Search for the cell housing the specified text and yield its (X, Y) center coordinate. 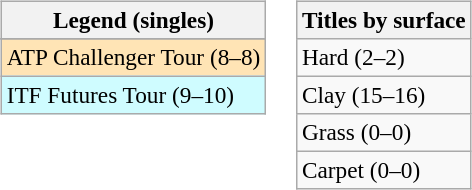
Carpet (0–0) (384, 171)
Titles by surface (384, 20)
Hard (2–2) (384, 57)
Legend (singles) (133, 20)
Grass (0–0) (384, 133)
Clay (15–16) (384, 95)
ATP Challenger Tour (8–8) (133, 57)
ITF Futures Tour (9–10) (133, 95)
